Detect which cell encompasses the target text, then output its [X, Y] center coordinate. 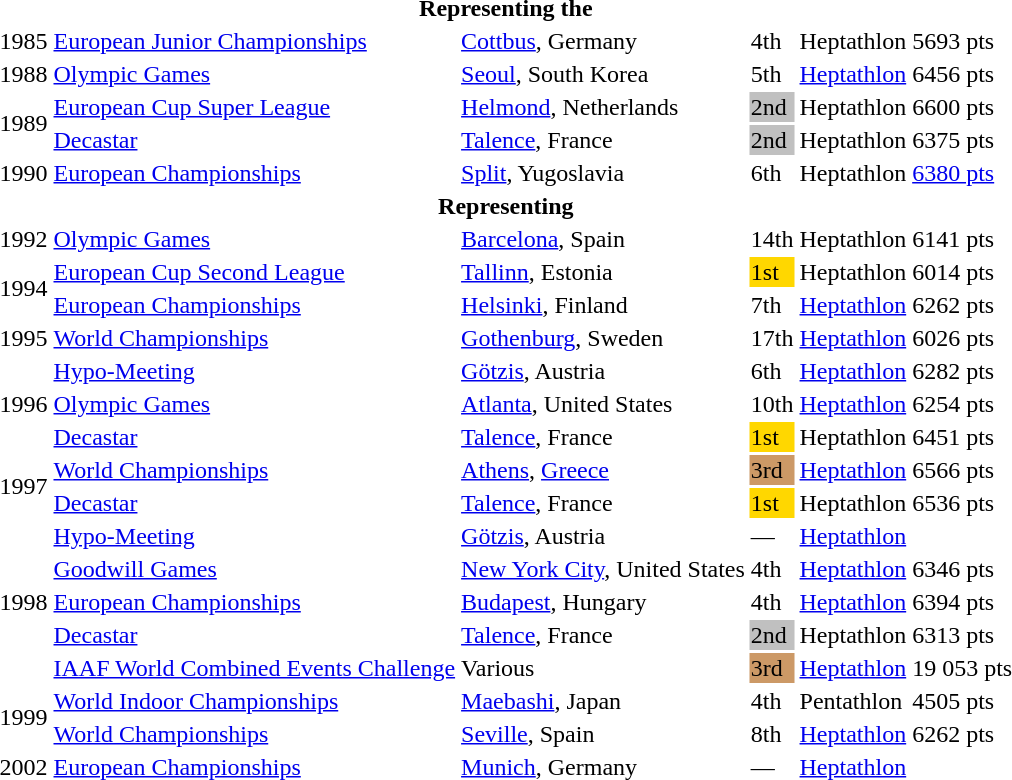
Tallinn, Estonia [604, 272]
European Junior Championships [254, 41]
Seville, Spain [604, 734]
Goodwill Games [254, 569]
European Cup Second League [254, 272]
8th [772, 734]
— [772, 536]
Helsinki, Finland [604, 305]
10th [772, 404]
Helmond, Netherlands [604, 107]
Atlanta, United States [604, 404]
IAAF World Combined Events Challenge [254, 668]
Pentathlon [853, 701]
World Indoor Championships [254, 701]
Barcelona, Spain [604, 239]
European Cup Super League [254, 107]
Split, Yugoslavia [604, 173]
7th [772, 305]
Seoul, South Korea [604, 74]
Gothenburg, Sweden [604, 338]
New York City, United States [604, 569]
17th [772, 338]
Various [604, 668]
Athens, Greece [604, 470]
Budapest, Hungary [604, 602]
Maebashi, Japan [604, 701]
14th [772, 239]
5th [772, 74]
Cottbus, Germany [604, 41]
